Identify which cell holds the provided text, then report its (x, y) central coordinate. 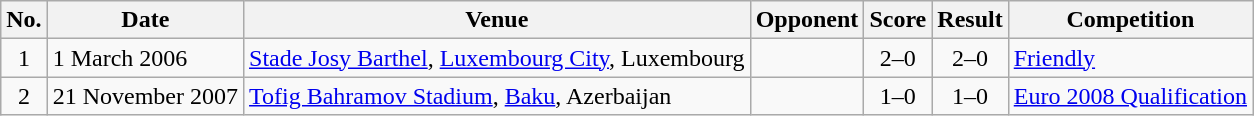
Tofig Bahramov Stadium, Baku, Azerbaijan (498, 96)
Score (898, 20)
2 (24, 96)
No. (24, 20)
Result (970, 20)
Opponent (807, 20)
Euro 2008 Qualification (1130, 96)
1 March 2006 (145, 58)
Competition (1130, 20)
Friendly (1130, 58)
1 (24, 58)
Venue (498, 20)
Stade Josy Barthel, Luxembourg City, Luxembourg (498, 58)
Date (145, 20)
21 November 2007 (145, 96)
